Determine the (X, Y) coordinate at the center of the cell enclosing the given text.  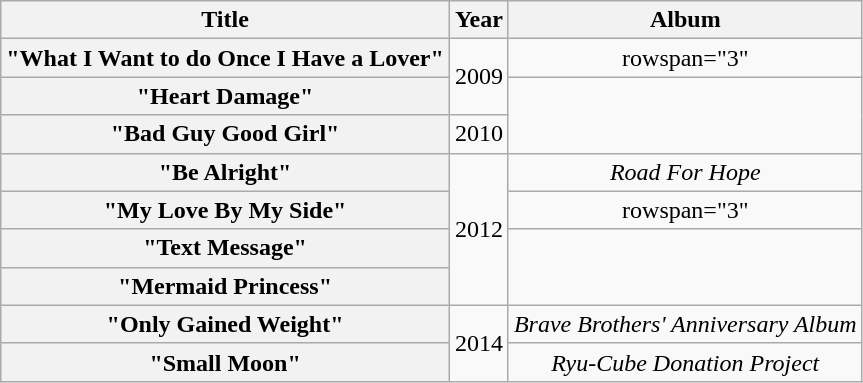
2009 (478, 77)
Road For Hope (685, 172)
Year (478, 20)
2010 (478, 134)
"Be Alright" (226, 172)
"Mermaid Princess" (226, 286)
Brave Brothers' Anniversary Album (685, 324)
"My Love By My Side" (226, 210)
Title (226, 20)
"Only Gained Weight" (226, 324)
"Text Message" (226, 248)
"Small Moon" (226, 362)
Album (685, 20)
"What I Want to do Once I Have a Lover" (226, 58)
2012 (478, 229)
"Bad Guy Good Girl" (226, 134)
2014 (478, 343)
Ryu-Cube Donation Project (685, 362)
"Heart Damage" (226, 96)
